Scan for the cell matching the given text and deliver its (X, Y) coordinate at center. 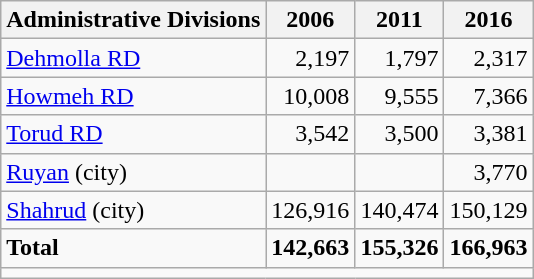
Total (134, 248)
Dehmolla RD (134, 58)
Howmeh RD (134, 96)
1,797 (400, 58)
140,474 (400, 210)
10,008 (310, 96)
142,663 (310, 248)
2006 (310, 20)
166,963 (488, 248)
2,197 (310, 58)
3,381 (488, 134)
7,366 (488, 96)
3,542 (310, 134)
150,129 (488, 210)
Ruyan (city) (134, 172)
3,770 (488, 172)
155,326 (400, 248)
9,555 (400, 96)
2,317 (488, 58)
Shahrud (city) (134, 210)
126,916 (310, 210)
2016 (488, 20)
Administrative Divisions (134, 20)
2011 (400, 20)
3,500 (400, 134)
Torud RD (134, 134)
